Extract the (x, y) coordinate from the center of the cell holding the provided text.  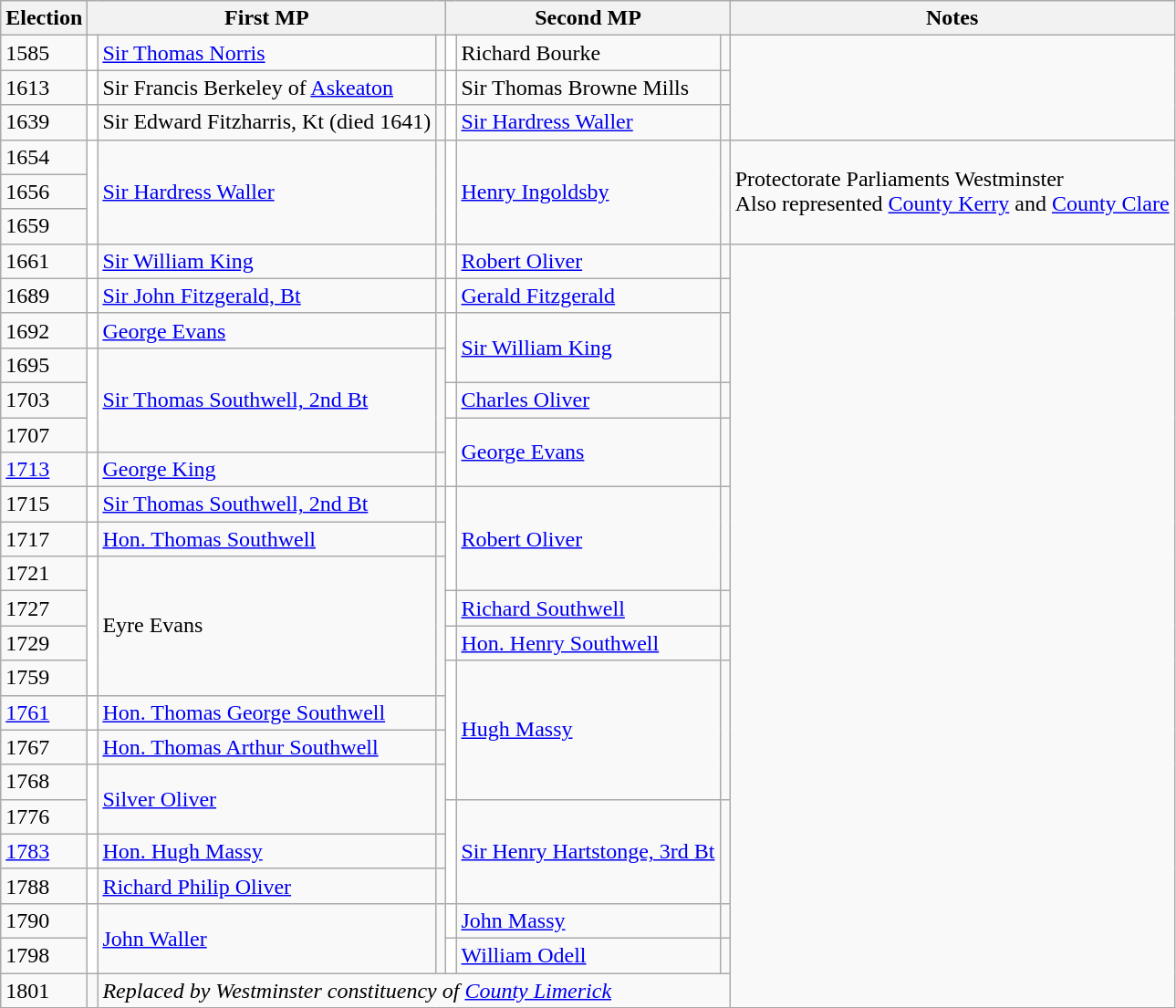
1659 (44, 226)
Hon. Thomas Arthur Southwell (266, 747)
1717 (44, 539)
Richard Philip Oliver (266, 886)
First MP (266, 18)
1695 (44, 365)
John Massy (588, 920)
Silver Oliver (266, 799)
1715 (44, 504)
1790 (44, 920)
1639 (44, 122)
1768 (44, 782)
Hon. Thomas George Southwell (266, 712)
1721 (44, 574)
Sir Thomas Browne Mills (588, 88)
1727 (44, 608)
Gerald Fitzgerald (588, 296)
Henry Ingoldsby (588, 192)
1692 (44, 330)
Second MP (588, 18)
1661 (44, 261)
Election (44, 18)
1585 (44, 53)
Hon. Hugh Massy (266, 851)
1767 (44, 747)
1707 (44, 435)
John Waller (266, 938)
1656 (44, 192)
Protectorate Parliaments Westminster Also represented County Kerry and County Clare (952, 192)
William Odell (588, 955)
1788 (44, 886)
1713 (44, 470)
1703 (44, 400)
Richard Bourke (588, 53)
Richard Southwell (588, 608)
Replaced by Westminster constituency of County Limerick (414, 990)
1776 (44, 816)
1689 (44, 296)
Hugh Massy (588, 730)
Notes (952, 18)
Sir Francis Berkeley of Askeaton (266, 88)
1613 (44, 88)
Hon. Thomas Southwell (266, 539)
1654 (44, 157)
Hon. Henry Southwell (588, 643)
Sir Henry Hartstonge, 3rd Bt (588, 851)
1761 (44, 712)
1801 (44, 990)
Sir Edward Fitzharris, Kt (died 1641) (266, 122)
George King (266, 470)
Eyre Evans (266, 626)
Sir John Fitzgerald, Bt (266, 296)
Charles Oliver (588, 400)
Sir Thomas Norris (266, 53)
1759 (44, 678)
1783 (44, 851)
1798 (44, 955)
1729 (44, 643)
